Determine the (X, Y) coordinate at the center of the cell enclosing the given text.  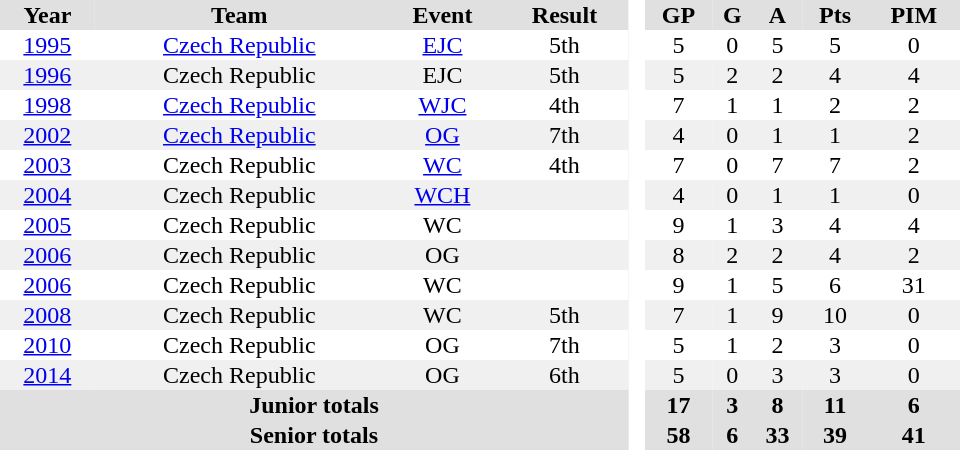
33 (777, 435)
Senior totals (314, 435)
2008 (48, 315)
PIM (914, 15)
2004 (48, 195)
WCH (442, 195)
A (777, 15)
Junior totals (314, 405)
10 (836, 315)
Pts (836, 15)
Team (240, 15)
2010 (48, 345)
WJC (442, 105)
2005 (48, 225)
G (732, 15)
41 (914, 435)
39 (836, 435)
2002 (48, 135)
31 (914, 285)
1998 (48, 105)
Year (48, 15)
2003 (48, 165)
Event (442, 15)
1995 (48, 45)
1996 (48, 75)
Result (564, 15)
58 (679, 435)
11 (836, 405)
6th (564, 375)
GP (679, 15)
2014 (48, 375)
17 (679, 405)
